Detect which cell encompasses the target text, then output its [X, Y] center coordinate. 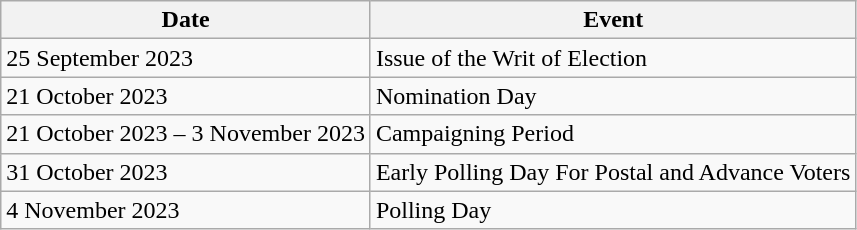
21 October 2023 [186, 96]
21 October 2023 – 3 November 2023 [186, 134]
4 November 2023 [186, 210]
25 September 2023 [186, 58]
Early Polling Day For Postal and Advance Voters [612, 172]
Polling Day [612, 210]
Nomination Day [612, 96]
Campaigning Period [612, 134]
Issue of the Writ of Election [612, 58]
31 October 2023 [186, 172]
Date [186, 20]
Event [612, 20]
